Determine the (X, Y) coordinate at the center of the cell enclosing the given text.  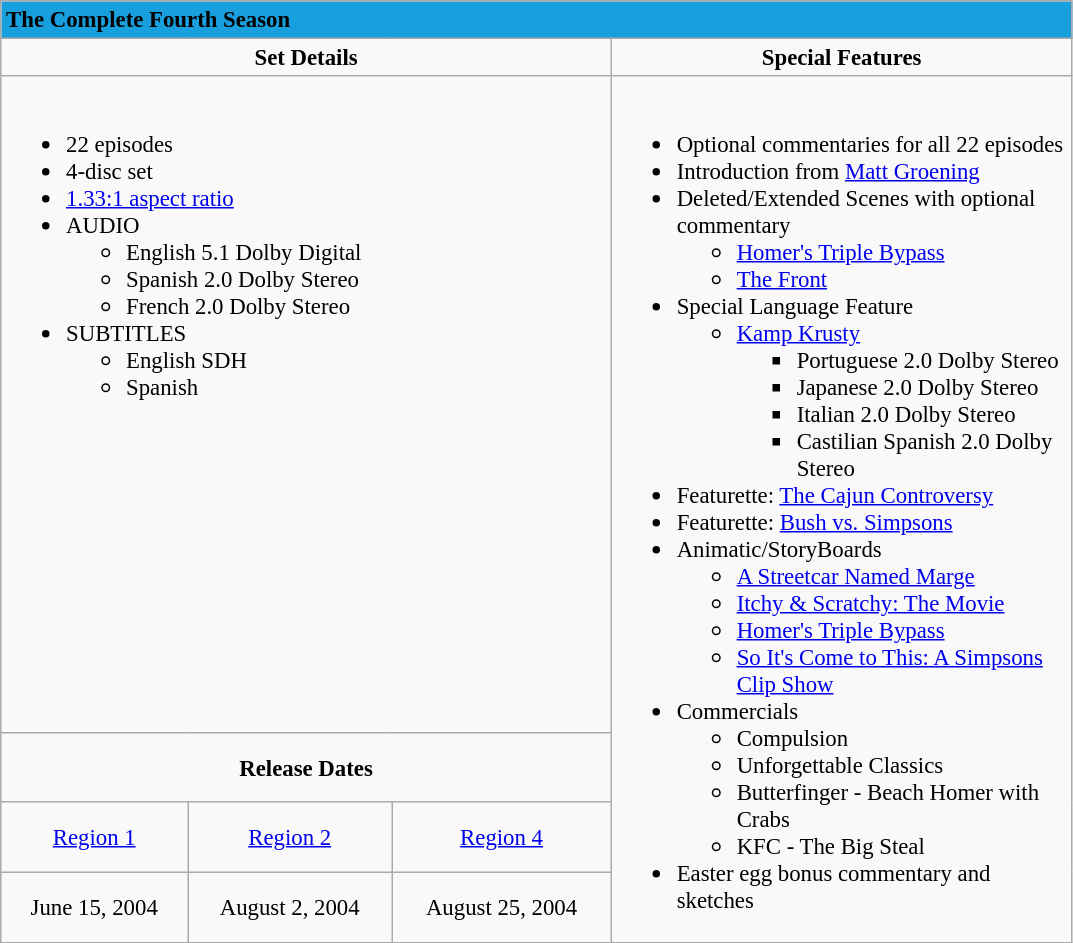
Region 1 (94, 837)
Region 4 (502, 837)
Special Features (842, 58)
Release Dates (306, 768)
The Complete Fourth Season (536, 20)
June 15, 2004 (94, 907)
Region 2 (290, 837)
August 25, 2004 (502, 907)
August 2, 2004 (290, 907)
22 episodes4-disc set1.33:1 aspect ratioAUDIOEnglish 5.1 Dolby DigitalSpanish 2.0 Dolby StereoFrench 2.0 Dolby StereoSUBTITLESEnglish SDHSpanish (306, 404)
Set Details (306, 58)
